Scan for the cell matching the given text and deliver its [x, y] coordinate at center. 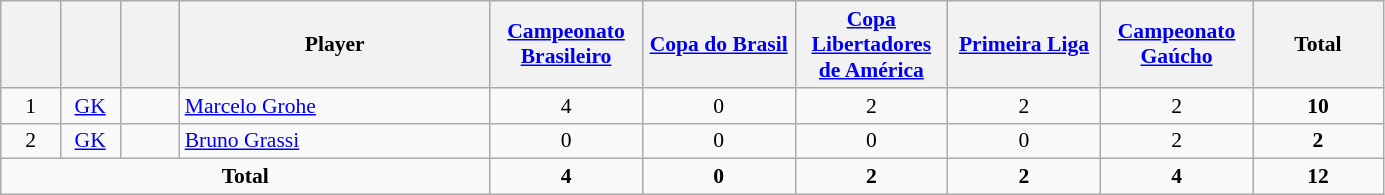
Bruno Grassi [335, 141]
Campeonato Gaúcho [1176, 44]
10 [1318, 106]
12 [1318, 177]
Campeonato Brasileiro [566, 44]
Player [335, 44]
Copa Libertadores de América [872, 44]
Marcelo Grohe [335, 106]
Copa do Brasil [718, 44]
Primeira Liga [1024, 44]
1 [31, 106]
